Locate the cell with the specified text and output its (X, Y) center coordinate. 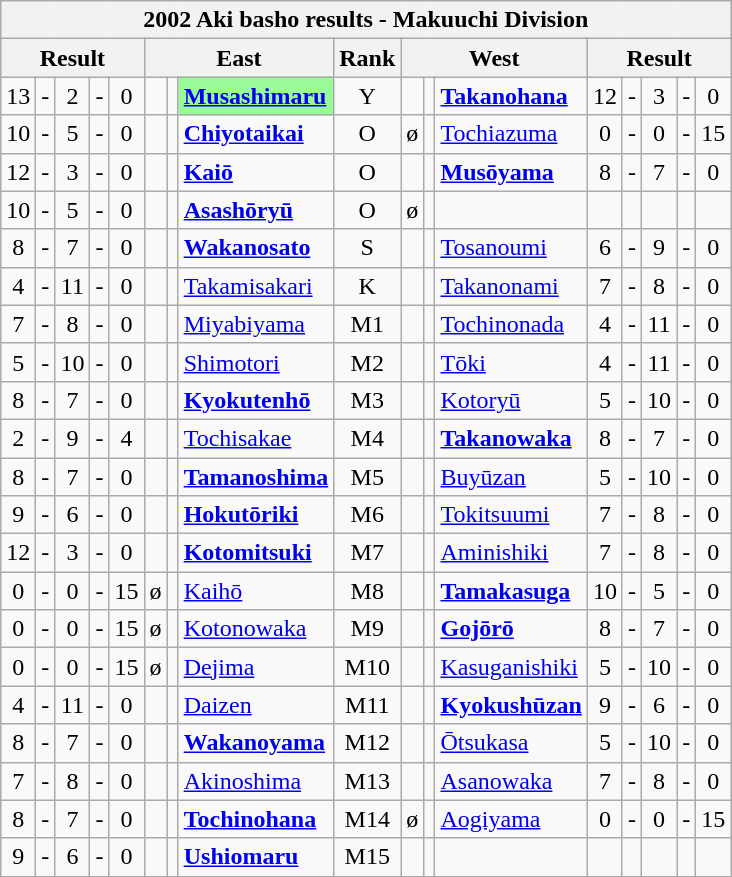
Tokitsuumi (511, 515)
2002 Aki basho results - Makuuchi Division (366, 20)
Tochinohana (256, 819)
Tochisakae (256, 438)
M4 (368, 438)
M2 (368, 362)
Asashōryū (256, 210)
M13 (368, 781)
Takanonami (511, 286)
Kaihō (256, 591)
Ushiomaru (256, 857)
Musashimaru (256, 96)
Tamakasuga (511, 591)
M11 (368, 705)
Shimotori (256, 362)
Kotomitsuki (256, 553)
East (239, 58)
Musōyama (511, 172)
Kotoryū (511, 400)
Tōki (511, 362)
M15 (368, 857)
Asanowaka (511, 781)
Daizen (256, 705)
13 (18, 96)
Rank (368, 58)
M9 (368, 629)
Takanohana (511, 96)
M14 (368, 819)
Tochinonada (511, 324)
M7 (368, 553)
Kasuganishiki (511, 667)
Hokutōriki (256, 515)
M8 (368, 591)
M5 (368, 477)
M3 (368, 400)
Dejima (256, 667)
S (368, 248)
M6 (368, 515)
West (494, 58)
Aogiyama (511, 819)
Wakanosato (256, 248)
Kaiō (256, 172)
Y (368, 96)
M10 (368, 667)
Takamisakari (256, 286)
M12 (368, 743)
Chiyotaikai (256, 134)
Tosanoumi (511, 248)
Miyabiyama (256, 324)
Takanowaka (511, 438)
Kyokutenhō (256, 400)
Akinoshima (256, 781)
Aminishiki (511, 553)
Wakanoyama (256, 743)
Tochiazuma (511, 134)
Tamanoshima (256, 477)
Buyūzan (511, 477)
M1 (368, 324)
Kotonowaka (256, 629)
Gojōrō (511, 629)
Ōtsukasa (511, 743)
K (368, 286)
Kyokushūzan (511, 705)
